Return the [X, Y] coordinate for the center point of the cell that contains the specified text.  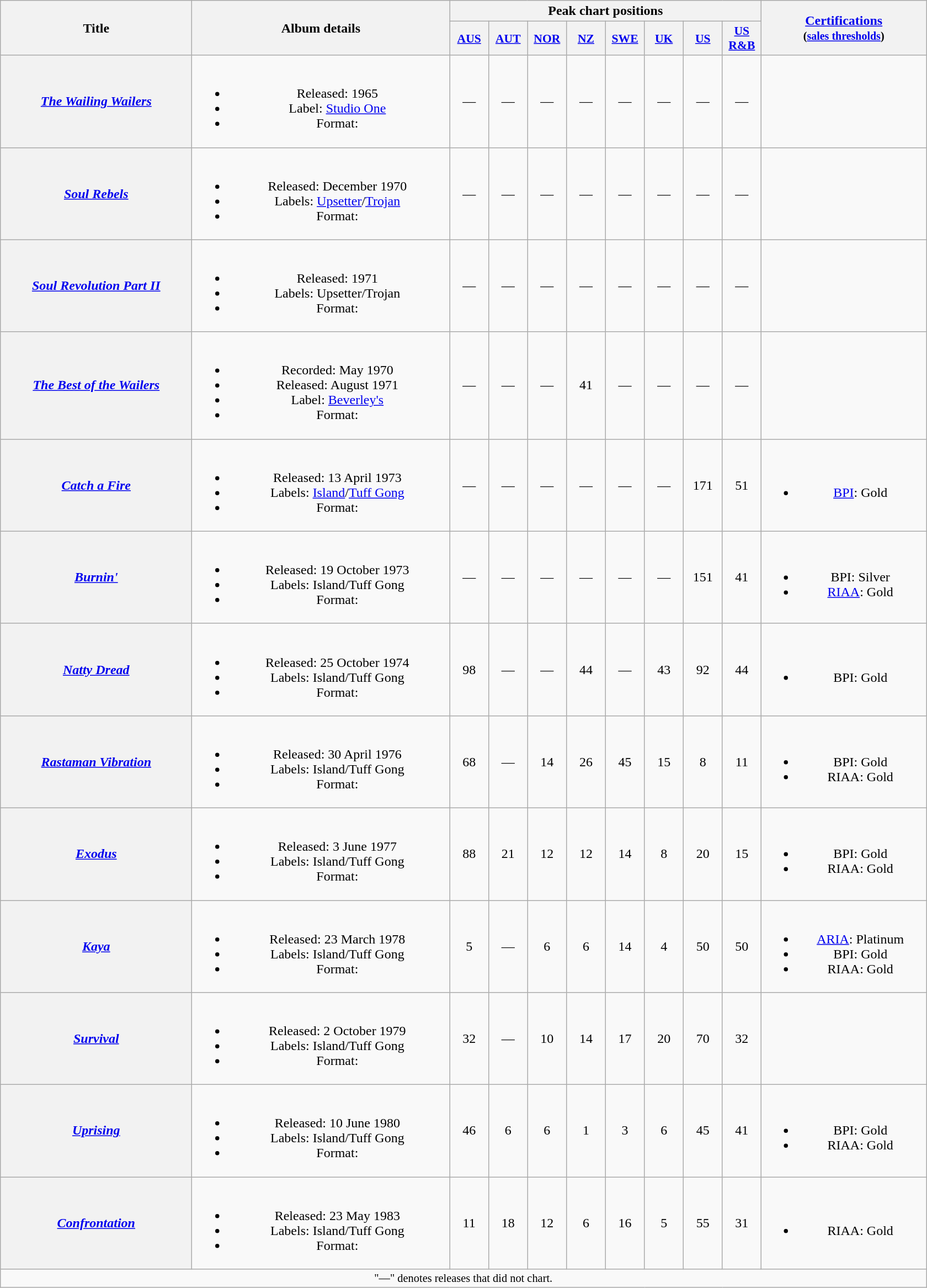
51 [742, 485]
Uprising [96, 1131]
43 [664, 669]
Natty Dread [96, 669]
Recorded: May 1970Released: August 1971Label: Beverley'sFormat: [321, 385]
Soul Revolution Part II [96, 286]
68 [469, 762]
Released: 19 October 1973Labels: Island/Tuff GongFormat: [321, 577]
55 [703, 1223]
26 [586, 762]
Confrontation [96, 1223]
Title [96, 28]
Kaya [96, 946]
Rastaman Vibration [96, 762]
Released: 30 April 1976Labels: Island/Tuff GongFormat: [321, 762]
Burnin' [96, 577]
Released: 13 April 1973Labels: Island/Tuff GongFormat: [321, 485]
Album details [321, 28]
17 [625, 1039]
The Best of the Wailers [96, 385]
Released: December 1970Labels: Upsetter/TrojanFormat: [321, 193]
ARIA: PlatinumBPI: GoldRIAA: Gold [844, 946]
88 [469, 854]
Released: 23 May 1983Labels: Island/Tuff GongFormat: [321, 1223]
Released: 3 June 1977Labels: Island/Tuff GongFormat: [321, 854]
4 [664, 946]
10 [547, 1039]
3 [625, 1131]
31 [742, 1223]
UK [664, 39]
171 [703, 485]
NZ [586, 39]
AUT [508, 39]
98 [469, 669]
Released: 1965Label: Studio OneFormat: [321, 102]
BPI: SilverRIAA: Gold [844, 577]
USR&B [742, 39]
SWE [625, 39]
The Wailing Wailers [96, 102]
US [703, 39]
AUS [469, 39]
RIAA: Gold [844, 1223]
21 [508, 854]
92 [703, 669]
Released: 2 October 1979Labels: Island/Tuff GongFormat: [321, 1039]
Released: 25 October 1974Labels: Island/Tuff GongFormat: [321, 669]
Released: 23 March 1978Labels: Island/Tuff GongFormat: [321, 946]
Soul Rebels [96, 193]
Certifications(sales thresholds) [844, 28]
Peak chart positions [606, 11]
70 [703, 1039]
"—" denotes releases that did not chart. [464, 1279]
NOR [547, 39]
16 [625, 1223]
Catch a Fire [96, 485]
151 [703, 577]
Exodus [96, 854]
Released: 1971Labels: Upsetter/TrojanFormat: [321, 286]
1 [586, 1131]
46 [469, 1131]
18 [508, 1223]
Released: 10 June 1980Labels: Island/Tuff GongFormat: [321, 1131]
Survival [96, 1039]
